Search for the cell housing the specified text and yield its [X, Y] center coordinate. 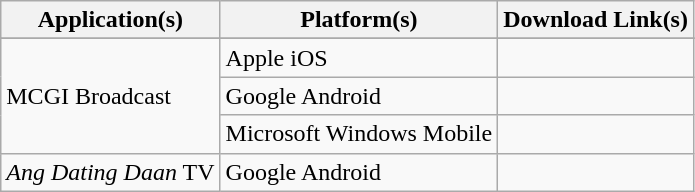
Application(s) [110, 20]
Platform(s) [359, 20]
Download Link(s) [596, 20]
Apple iOS [359, 58]
Ang Dating Daan TV [110, 172]
MCGI Broadcast [110, 96]
Microsoft Windows Mobile [359, 134]
